Determine the (x, y) coordinate at the center of the cell enclosing the given text.  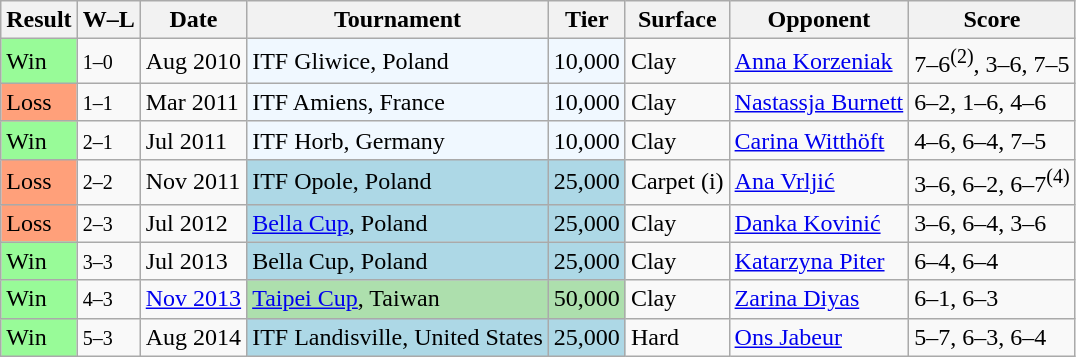
Carina Witthöft (819, 140)
5–7, 6–3, 6–4 (992, 337)
1–0 (108, 62)
Jul 2012 (193, 223)
Zarina Diyas (819, 299)
3–6, 6–2, 6–7(4) (992, 182)
2–2 (108, 182)
ITF Gliwice, Poland (398, 62)
Nov 2011 (193, 182)
2–1 (108, 140)
3–3 (108, 261)
Hard (677, 337)
1–1 (108, 102)
3–6, 6–4, 3–6 (992, 223)
Surface (677, 20)
Danka Kovinić (819, 223)
Katarzyna Piter (819, 261)
Ana Vrljić (819, 182)
5–3 (108, 337)
50,000 (586, 299)
Jul 2013 (193, 261)
Opponent (819, 20)
6–1, 6–3 (992, 299)
Mar 2011 (193, 102)
4–3 (108, 299)
Ons Jabeur (819, 337)
Date (193, 20)
Jul 2011 (193, 140)
Result (39, 20)
ITF Amiens, France (398, 102)
Taipei Cup, Taiwan (398, 299)
Tournament (398, 20)
4–6, 6–4, 7–5 (992, 140)
ITF Landisville, United States (398, 337)
Tier (586, 20)
W–L (108, 20)
6–4, 6–4 (992, 261)
ITF Opole, Poland (398, 182)
Nastassja Burnett (819, 102)
6–2, 1–6, 4–6 (992, 102)
2–3 (108, 223)
Score (992, 20)
ITF Horb, Germany (398, 140)
Anna Korzeniak (819, 62)
Aug 2010 (193, 62)
Aug 2014 (193, 337)
Carpet (i) (677, 182)
Nov 2013 (193, 299)
7–6(2), 3–6, 7–5 (992, 62)
